For the text-containing cell, return its midpoint in (X, Y) coordinate format. 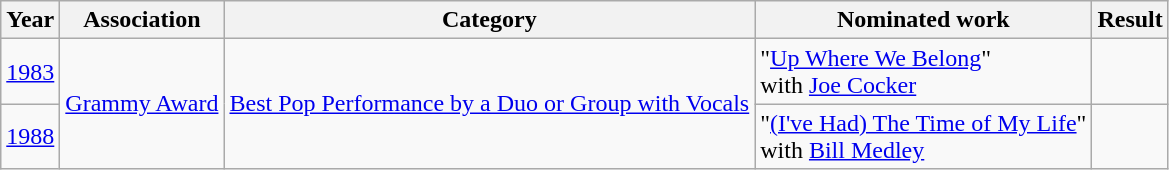
Association (142, 20)
"(I've Had) The Time of My Life"with Bill Medley (924, 136)
1983 (30, 72)
Nominated work (924, 20)
"Up Where We Belong"with Joe Cocker (924, 72)
Year (30, 20)
Grammy Award (142, 104)
Best Pop Performance by a Duo or Group with Vocals (490, 104)
Result (1130, 20)
1988 (30, 136)
Category (490, 20)
